Identify which cell holds the provided text, then report its [X, Y] central coordinate. 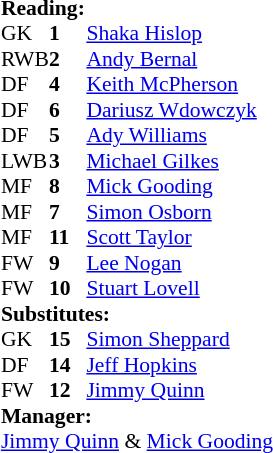
11 [68, 237]
Scott Taylor [180, 237]
Jimmy Quinn [180, 391]
Mick Gooding [180, 187]
Lee Nogan [180, 263]
12 [68, 391]
Substitutes: [137, 314]
Dariusz Wdowczyk [180, 110]
Simon Osborn [180, 212]
10 [68, 289]
14 [68, 365]
2 [68, 59]
Ady Williams [180, 135]
Jeff Hopkins [180, 365]
Stuart Lovell [180, 289]
Simon Sheppard [180, 339]
5 [68, 135]
RWB [25, 59]
Shaka Hislop [180, 33]
15 [68, 339]
Keith McPherson [180, 85]
4 [68, 85]
9 [68, 263]
Michael Gilkes [180, 161]
LWB [25, 161]
1 [68, 33]
6 [68, 110]
7 [68, 212]
Manager: [137, 416]
8 [68, 187]
3 [68, 161]
Andy Bernal [180, 59]
